For the text-containing cell, return its midpoint in [x, y] coordinate format. 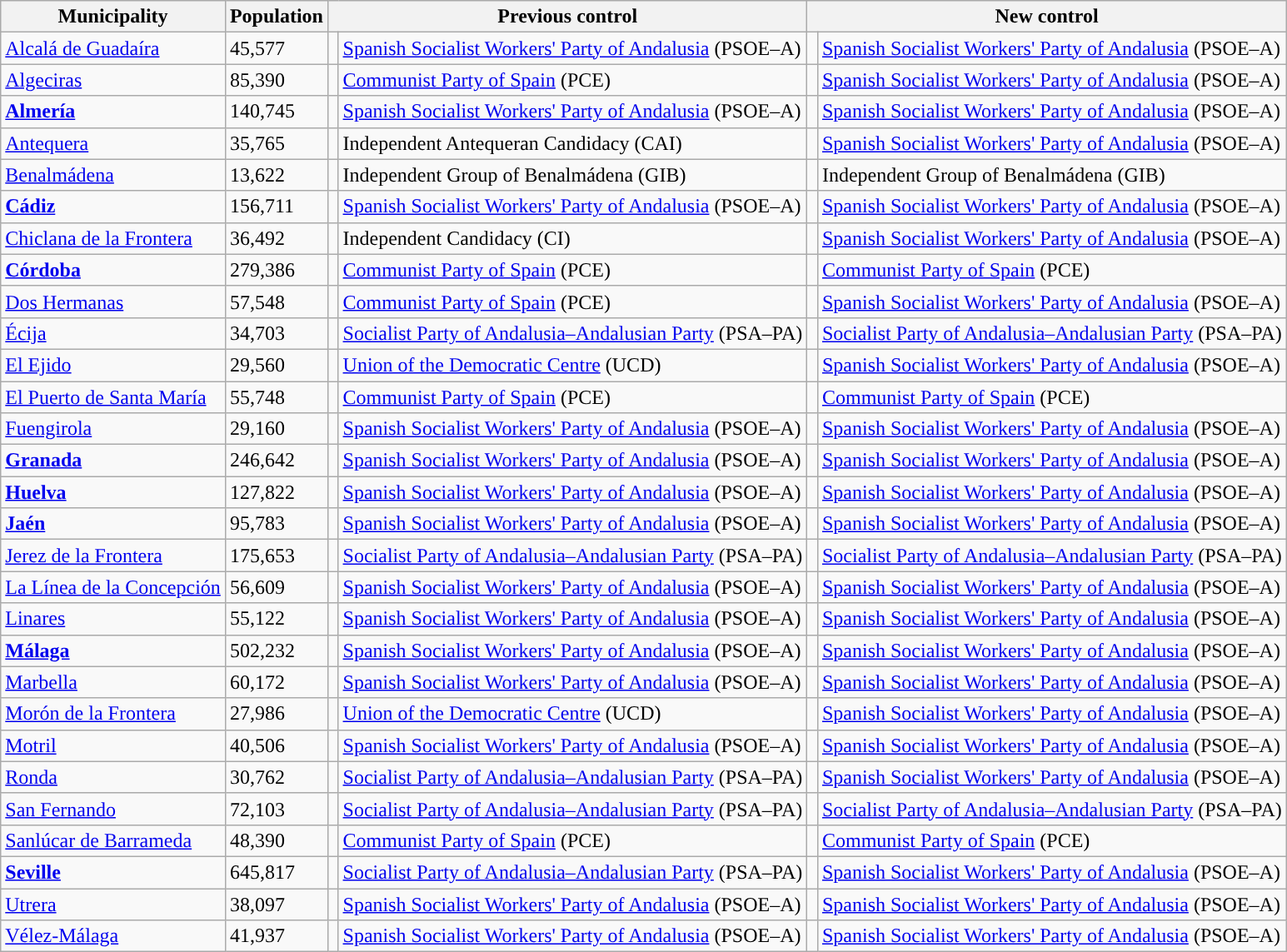
Algeciras [113, 80]
Motril [113, 745]
27,986 [277, 714]
40,506 [277, 745]
279,386 [277, 270]
30,762 [277, 777]
San Fernando [113, 809]
El Puerto de Santa María [113, 397]
Huelva [113, 492]
34,703 [277, 333]
Sanlúcar de Barrameda [113, 840]
Écija [113, 333]
48,390 [277, 840]
36,492 [277, 238]
29,160 [277, 429]
29,560 [277, 365]
38,097 [277, 904]
Marbella [113, 682]
Vélez-Málaga [113, 936]
Independent Antequeran Candidacy (CAI) [573, 143]
Ronda [113, 777]
156,711 [277, 207]
175,653 [277, 556]
Málaga [113, 650]
Chiclana de la Frontera [113, 238]
Previous control [566, 17]
Seville [113, 872]
Dos Hermanas [113, 302]
Antequera [113, 143]
645,817 [277, 872]
La Línea de la Concepción [113, 587]
41,937 [277, 936]
Morón de la Frontera [113, 714]
56,609 [277, 587]
Jerez de la Frontera [113, 556]
35,765 [277, 143]
Jaén [113, 524]
Municipality [113, 17]
502,232 [277, 650]
72,103 [277, 809]
Alcalá de Guadaíra [113, 48]
Linares [113, 619]
127,822 [277, 492]
13,622 [277, 175]
New control [1046, 17]
45,577 [277, 48]
Benalmádena [113, 175]
95,783 [277, 524]
Granada [113, 461]
Córdoba [113, 270]
Almería [113, 112]
85,390 [277, 80]
Utrera [113, 904]
57,548 [277, 302]
140,745 [277, 112]
Cádiz [113, 207]
El Ejido [113, 365]
246,642 [277, 461]
60,172 [277, 682]
Population [277, 17]
55,748 [277, 397]
55,122 [277, 619]
Independent Candidacy (CI) [573, 238]
Fuengirola [113, 429]
